Scan for the cell matching the given text and deliver its [X, Y] coordinate at center. 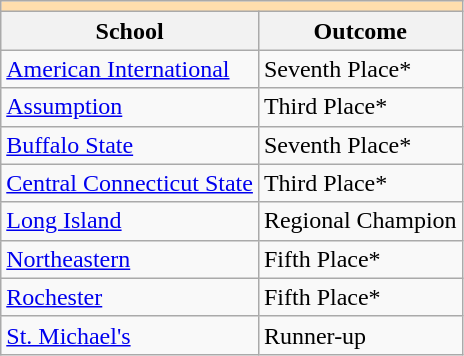
American International [130, 69]
Assumption [130, 107]
Long Island [130, 221]
Buffalo State [130, 145]
Outcome [360, 31]
Regional Champion [360, 221]
School [130, 31]
St. Michael's [130, 335]
Runner-up [360, 335]
Rochester [130, 297]
Central Connecticut State [130, 183]
Northeastern [130, 259]
